Pinpoint the cell where the given text exists, returning its (X, Y) midpoint coordinate. 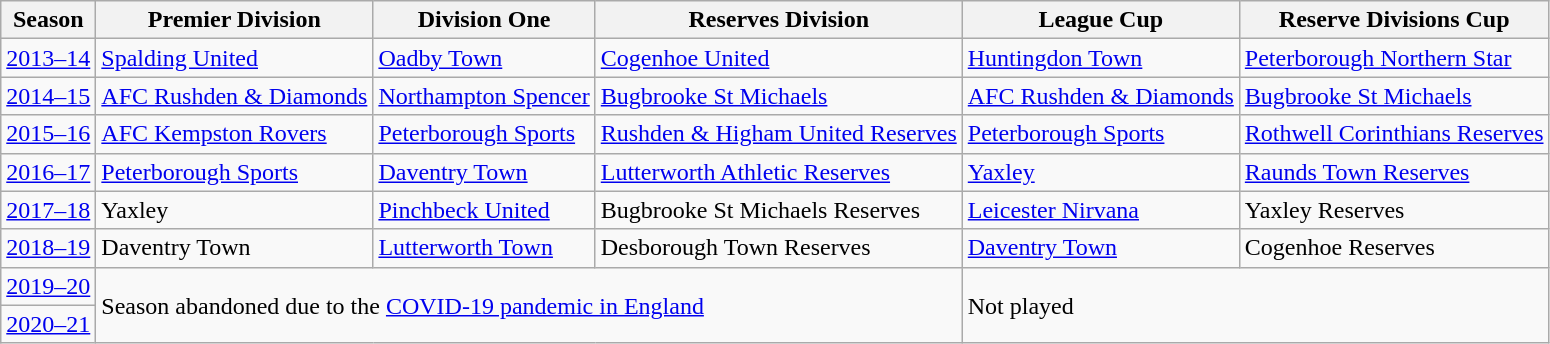
Cogenhoe United (778, 58)
2016–17 (48, 172)
Not played (1256, 305)
Oadby Town (484, 58)
Huntingdon Town (1100, 58)
2015–16 (48, 134)
Northampton Spencer (484, 96)
Cogenhoe Reserves (1394, 248)
Raunds Town Reserves (1394, 172)
Spalding United (234, 58)
Season abandoned due to the COVID-19 pandemic in England (529, 305)
Rushden & Higham United Reserves (778, 134)
Season (48, 20)
2017–18 (48, 210)
2014–15 (48, 96)
Leicester Nirvana (1100, 210)
League Cup (1100, 20)
2013–14 (48, 58)
Desborough Town Reserves (778, 248)
AFC Kempston Rovers (234, 134)
Bugbrooke St Michaels Reserves (778, 210)
Peterborough Northern Star (1394, 58)
Rothwell Corinthians Reserves (1394, 134)
2020–21 (48, 324)
Lutterworth Town (484, 248)
Pinchbeck United (484, 210)
Lutterworth Athletic Reserves (778, 172)
Reserves Division (778, 20)
Premier Division (234, 20)
2018–19 (48, 248)
Division One (484, 20)
Reserve Divisions Cup (1394, 20)
2019–20 (48, 286)
Yaxley Reserves (1394, 210)
